Search for the cell housing the specified text and yield its [x, y] center coordinate. 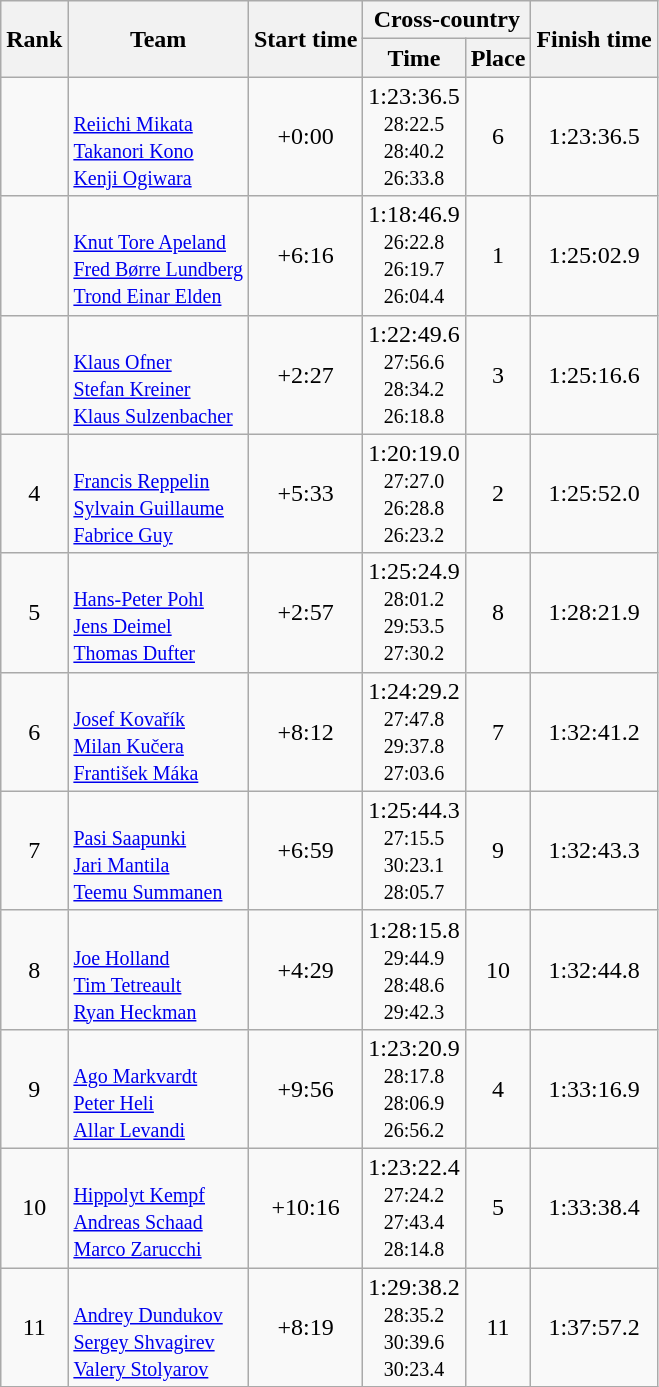
+2:27 [305, 374]
Joe Holland Tim Tetreault Ryan Heckman [158, 970]
+6:16 [305, 256]
1:33:38.4 [594, 1208]
1:20:19.0 27:27.0 26:28.8 26:23.2 [414, 494]
1:28:15.8 29:44.9 28:48.6 29:42.3 [414, 970]
1:32:41.2 [594, 732]
1:32:43.3 [594, 850]
Klaus Ofner Stefan Kreiner Klaus Sulzenbacher [158, 374]
1:25:02.9 [594, 256]
+6:59 [305, 850]
Finish time [594, 39]
+10:16 [305, 1208]
+4:29 [305, 970]
+8:12 [305, 732]
3 [498, 374]
Place [498, 58]
1:25:16.6 [594, 374]
1:23:20.9 28:17.8 28:06.9 26:56.2 [414, 1088]
Reiichi Mikata Takanori Kono Kenji Ogiwara [158, 136]
1:25:44.3 27:15.5 30:23.1 28:05.7 [414, 850]
Ago Markvardt Peter Heli Allar Levandi [158, 1088]
1:23:36.5 [594, 136]
Start time [305, 39]
+2:57 [305, 612]
Hippolyt Kempf Andreas Schaad Marco Zarucchi [158, 1208]
Time [414, 58]
1:28:21.9 [594, 612]
1:18:46.9 26:22.8 26:19.7 26:04.4 [414, 256]
Hans-Peter Pohl Jens Deimel Thomas Dufter [158, 612]
Andrey Dundukov Sergey Shvagirev Valery Stolyarov [158, 1328]
1:29:38.2 28:35.2 30:39.6 30:23.4 [414, 1328]
+5:33 [305, 494]
1:32:44.8 [594, 970]
Rank [34, 39]
Francis Reppelin Sylvain Guillaume Fabrice Guy [158, 494]
1:23:22.4 27:24.2 27:43.4 28:14.8 [414, 1208]
1:22:49.6 27:56.6 28:34.2 26:18.8 [414, 374]
1:24:29.2 27:47.8 29:37.8 27:03.6 [414, 732]
+8:19 [305, 1328]
Josef Kovařík Milan Kučera František Máka [158, 732]
Cross-country [447, 20]
Team [158, 39]
1:37:57.2 [594, 1328]
Knut Tore Apeland Fred Børre Lundberg Trond Einar Elden [158, 256]
1:25:24.9 28:01.2 29:53.5 27:30.2 [414, 612]
+9:56 [305, 1088]
+0:00 [305, 136]
Pasi Saapunki Jari Mantila Teemu Summanen [158, 850]
1 [498, 256]
1:23:36.5 28:22.5 28:40.2 26:33.8 [414, 136]
1:33:16.9 [594, 1088]
2 [498, 494]
1:25:52.0 [594, 494]
